Pinpoint the cell where the given text exists, returning its [X, Y] midpoint coordinate. 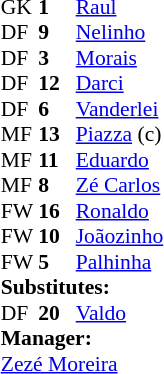
16 [57, 211]
Eduardo [120, 160]
12 [57, 83]
6 [57, 109]
Substitutes: [82, 287]
10 [57, 237]
Valdo [120, 313]
11 [57, 160]
5 [57, 262]
Vanderlei [120, 109]
Morais [120, 58]
Palhinha [120, 262]
Piazza (c) [120, 135]
Darci [120, 83]
Nelinho [120, 33]
Manager: [82, 339]
9 [57, 33]
Zé Carlos [120, 185]
Ronaldo [120, 211]
8 [57, 185]
13 [57, 135]
20 [57, 313]
Joãozinho [120, 237]
3 [57, 58]
